Find where the given text appears and provide that cell's center as (x, y) coordinate. 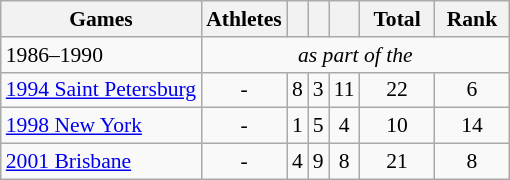
3 (318, 90)
Athletes (244, 19)
Rank (472, 19)
1994 Saint Petersburg (101, 90)
1986–1990 (101, 55)
1998 New York (101, 126)
22 (398, 90)
1 (298, 126)
Games (101, 19)
as part of the (355, 55)
5 (318, 126)
14 (472, 126)
9 (318, 162)
6 (472, 90)
Total (398, 19)
21 (398, 162)
11 (344, 90)
10 (398, 126)
2001 Brisbane (101, 162)
